Pinpoint the cell where the given text exists, returning its [x, y] midpoint coordinate. 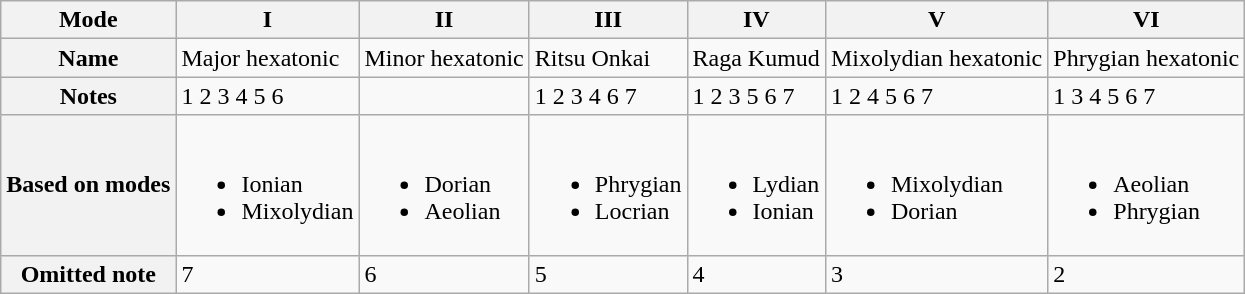
IonianMixolydian [268, 185]
Major hexatonic [268, 58]
VI [1146, 20]
II [444, 20]
I [268, 20]
Ritsu Onkai [608, 58]
1 2 3 4 6 7 [608, 96]
1 2 3 5 6 7 [756, 96]
DorianAeolian [444, 185]
V [936, 20]
Mixolydian hexatonic [936, 58]
1 2 3 4 5 6 [268, 96]
MixolydianDorian [936, 185]
6 [444, 274]
AeolianPhrygian [1146, 185]
1 2 4 5 6 7 [936, 96]
Notes [88, 96]
Based on modes [88, 185]
1 3 4 5 6 7 [1146, 96]
III [608, 20]
5 [608, 274]
Minor hexatonic [444, 58]
LydianIonian [756, 185]
PhrygianLocrian [608, 185]
4 [756, 274]
3 [936, 274]
Mode [88, 20]
Raga Kumud [756, 58]
IV [756, 20]
Omitted note [88, 274]
Phrygian hexatonic [1146, 58]
Name [88, 58]
7 [268, 274]
2 [1146, 274]
